Locate the cell with the specified text and output its (x, y) center coordinate. 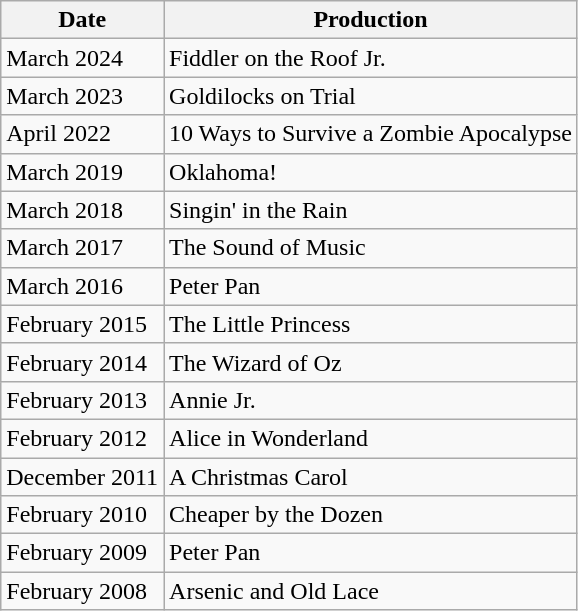
April 2022 (82, 134)
Oklahoma! (371, 172)
The Little Princess (371, 324)
Annie Jr. (371, 400)
Alice in Wonderland (371, 438)
Singin' in the Rain (371, 210)
The Wizard of Oz (371, 362)
Date (82, 20)
Cheaper by the Dozen (371, 515)
February 2013 (82, 400)
December 2011 (82, 477)
February 2015 (82, 324)
Fiddler on the Roof Jr. (371, 58)
Production (371, 20)
March 2016 (82, 286)
A Christmas Carol (371, 477)
10 Ways to Survive a Zombie Apocalypse (371, 134)
March 2024 (82, 58)
March 2019 (82, 172)
March 2017 (82, 248)
February 2009 (82, 553)
Arsenic and Old Lace (371, 591)
February 2014 (82, 362)
February 2012 (82, 438)
The Sound of Music (371, 248)
February 2010 (82, 515)
March 2018 (82, 210)
February 2008 (82, 591)
March 2023 (82, 96)
Goldilocks on Trial (371, 96)
